Return (X, Y) of the center of cell containing provided text 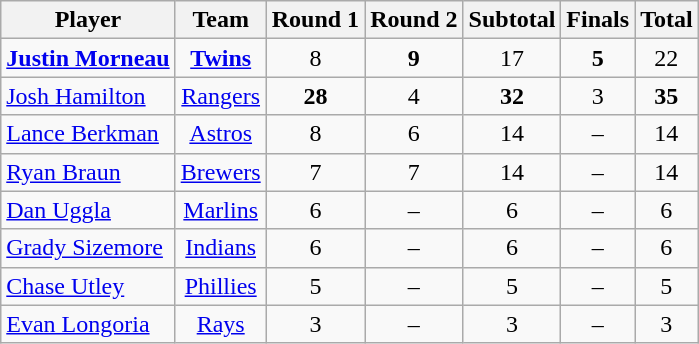
Marlins (220, 210)
17 (512, 58)
Dan Uggla (88, 210)
Finals (598, 20)
Phillies (220, 286)
Indians (220, 248)
Subtotal (512, 20)
Evan Longoria (88, 324)
Player (88, 20)
Lance Berkman (88, 134)
Team (220, 20)
Ryan Braun (88, 172)
Total (667, 20)
28 (315, 96)
Chase Utley (88, 286)
Grady Sizemore (88, 248)
4 (414, 96)
Round 1 (315, 20)
Astros (220, 134)
Twins (220, 58)
Round 2 (414, 20)
Justin Morneau (88, 58)
Rays (220, 324)
Josh Hamilton (88, 96)
Brewers (220, 172)
35 (667, 96)
22 (667, 58)
9 (414, 58)
Rangers (220, 96)
32 (512, 96)
